Return the (x, y) coordinate for the center point of the cell that contains the specified text.  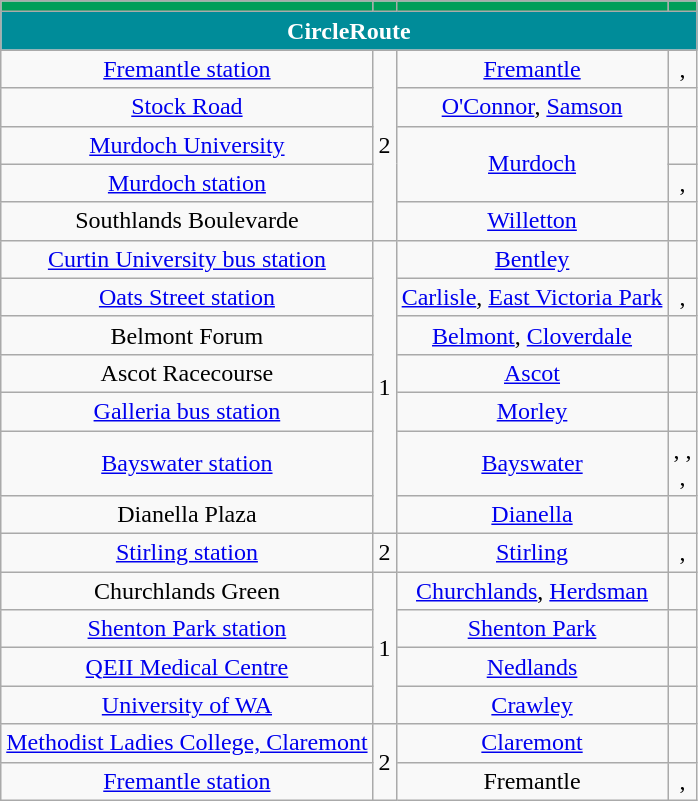
Churchlands, Herdsman (532, 591)
Bayswater station (187, 462)
QEII Medical Centre (187, 667)
Southlands Boulevarde (187, 221)
Dianella Plaza (187, 515)
Ascot (532, 373)
Dianella (532, 515)
Galleria bus station (187, 411)
Claremont (532, 743)
Belmont, Cloverdale (532, 335)
Willetton (532, 221)
Bentley (532, 259)
Oats Street station (187, 297)
Bayswater (532, 462)
Crawley (532, 705)
Shenton Park station (187, 629)
, ,, (682, 462)
University of WA (187, 705)
CircleRoute (349, 31)
Methodist Ladies College, Claremont (187, 743)
Stirling (532, 553)
Morley (532, 411)
Nedlands (532, 667)
Churchlands Green (187, 591)
Ascot Racecourse (187, 373)
Curtin University bus station (187, 259)
Stock Road (187, 107)
Murdoch University (187, 145)
Stirling station (187, 553)
Murdoch (532, 164)
Carlisle, East Victoria Park (532, 297)
Belmont Forum (187, 335)
O'Connor, Samson (532, 107)
Murdoch station (187, 183)
Shenton Park (532, 629)
